Provide the [x, y] coordinate of the cell's center where the given text is located.  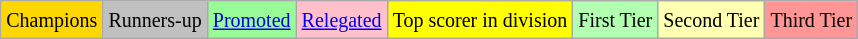
Third Tier [812, 20]
Relegated [342, 20]
Promoted [252, 20]
Second Tier [712, 20]
First Tier [616, 20]
Top scorer in division [480, 20]
Runners-up [155, 20]
Champions [52, 20]
